Identify which cell holds the provided text, then report its (x, y) central coordinate. 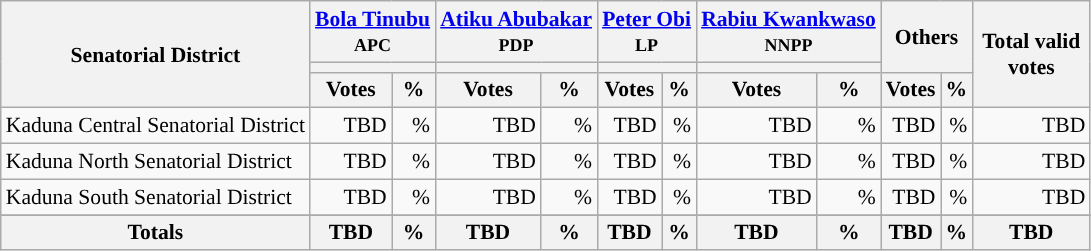
Peter ObiLP (646, 32)
Rabiu KwankwasoNNPP (788, 32)
Others (926, 36)
Kaduna South Senatorial District (156, 197)
Atiku AbubakarPDP (516, 32)
Kaduna North Senatorial District (156, 162)
Bola TinubuAPC (372, 32)
Totals (156, 233)
Total valid votes (1031, 54)
Kaduna Central Senatorial District (156, 126)
Senatorial District (156, 54)
